Pinpoint the cell where the given text exists, returning its (X, Y) midpoint coordinate. 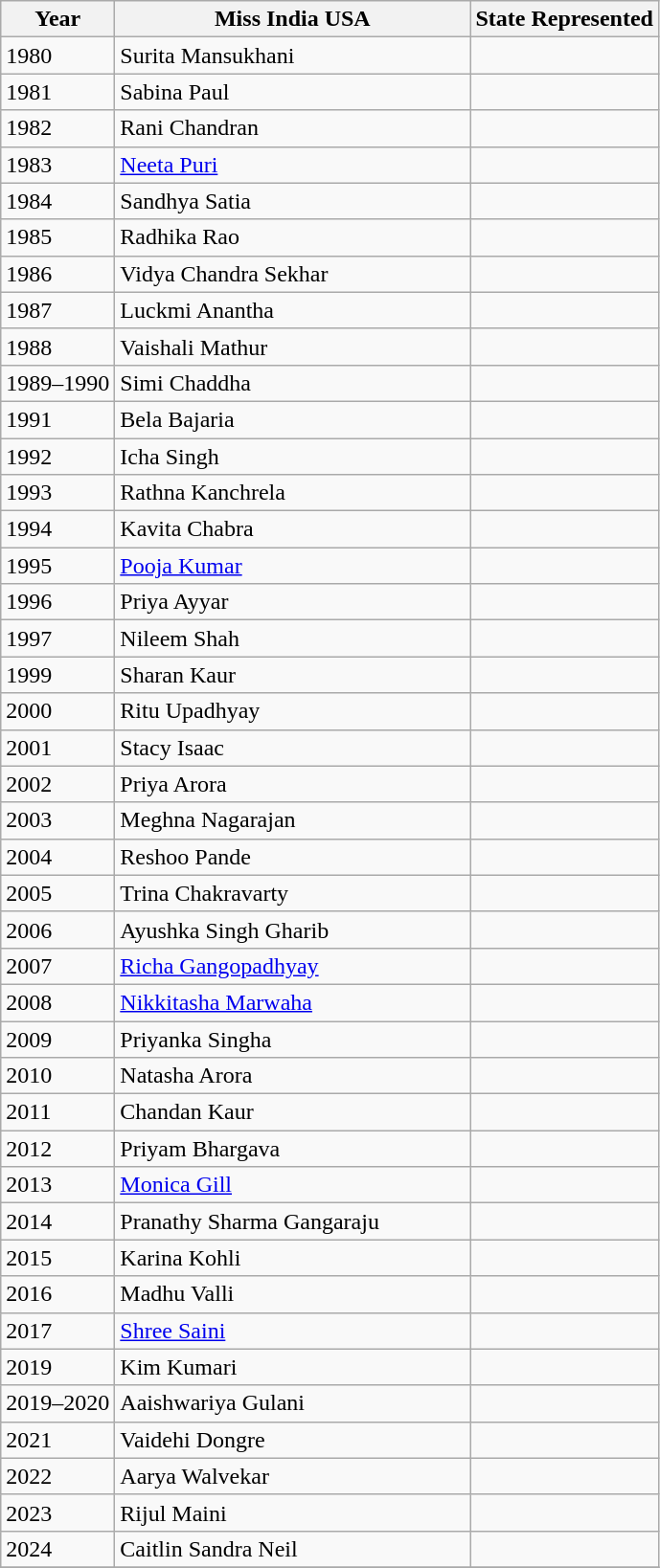
2007 (57, 966)
2012 (57, 1149)
Aarya Walvekar (293, 1476)
Miss India USA (293, 19)
2021 (57, 1440)
2016 (57, 1294)
2011 (57, 1112)
2003 (57, 820)
Monica Gill (293, 1185)
1992 (57, 457)
2010 (57, 1076)
Sabina Paul (293, 92)
2008 (57, 1002)
Vaidehi Dongre (293, 1440)
1993 (57, 493)
Stacy Isaac (293, 748)
1987 (57, 310)
Priyam Bhargava (293, 1149)
2014 (57, 1221)
1991 (57, 419)
1984 (57, 201)
Vidya Chandra Sekhar (293, 274)
Reshoo Pande (293, 857)
Ritu Upadhyay (293, 711)
Shree Saini (293, 1331)
1996 (57, 602)
Simi Chaddha (293, 383)
2013 (57, 1185)
1997 (57, 638)
Pooja Kumar (293, 566)
Sharan Kaur (293, 675)
1981 (57, 92)
2019 (57, 1367)
Chandan Kaur (293, 1112)
Priya Arora (293, 784)
2017 (57, 1331)
Icha Singh (293, 457)
1988 (57, 347)
Neeta Puri (293, 165)
Priya Ayyar (293, 602)
Richa Gangopadhyay (293, 966)
Bela Bajaria (293, 419)
Aaishwariya Gulani (293, 1403)
2022 (57, 1476)
2023 (57, 1512)
1985 (57, 237)
2001 (57, 748)
2006 (57, 930)
State Represented (565, 19)
Kavita Chabra (293, 529)
1989–1990 (57, 383)
2000 (57, 711)
2019–2020 (57, 1403)
2009 (57, 1039)
Year (57, 19)
Surita Mansukhani (293, 56)
Priyanka Singha (293, 1039)
2015 (57, 1258)
2024 (57, 1549)
Rathna Kanchrela (293, 493)
Rani Chandran (293, 128)
Kim Kumari (293, 1367)
1980 (57, 56)
Nikkitasha Marwaha (293, 1002)
Karina Kohli (293, 1258)
1982 (57, 128)
Trina Chakravarty (293, 893)
1995 (57, 566)
1999 (57, 675)
Vaishali Mathur (293, 347)
2002 (57, 784)
Ayushka Singh Gharib (293, 930)
Nileem Shah (293, 638)
Natasha Arora (293, 1076)
Rijul Maini (293, 1512)
Madhu Valli (293, 1294)
2005 (57, 893)
Luckmi Anantha (293, 310)
Sandhya Satia (293, 201)
1983 (57, 165)
Caitlin Sandra Neil (293, 1549)
2004 (57, 857)
1994 (57, 529)
1986 (57, 274)
Meghna Nagarajan (293, 820)
Pranathy Sharma Gangaraju (293, 1221)
Radhika Rao (293, 237)
